Detect which cell encompasses the target text, then output its (x, y) center coordinate. 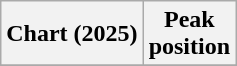
Peakposition (189, 34)
Chart (2025) (72, 34)
